Provide the [X, Y] coordinate of the cell's center where the given text is located.  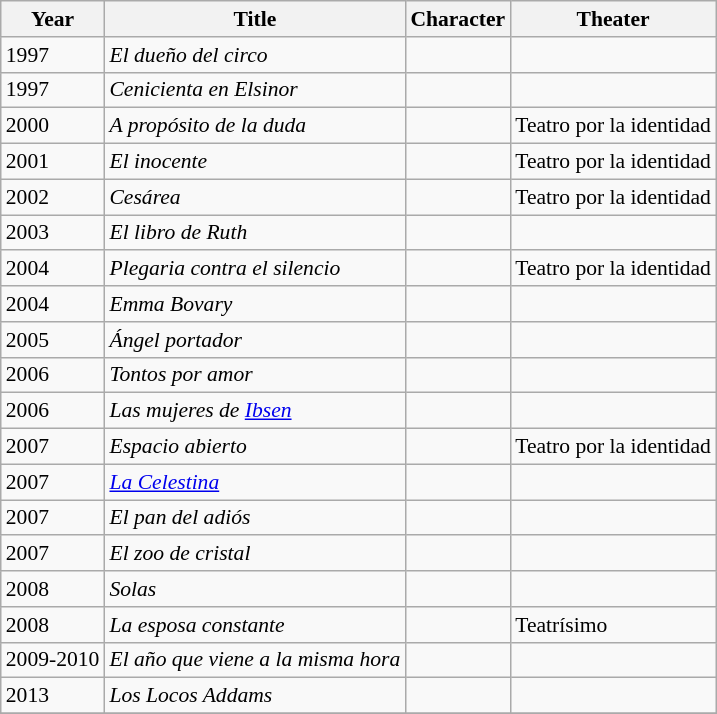
2003 [53, 233]
El dueño del circo [254, 55]
Las mujeres de Ibsen [254, 411]
Teatrísimo [613, 625]
El pan del adiós [254, 518]
Plegaria contra el silencio [254, 269]
El inocente [254, 162]
El libro de Ruth [254, 233]
Solas [254, 589]
Tontos por amor [254, 375]
El año que viene a la misma hora [254, 660]
A propósito de la duda [254, 126]
2001 [53, 162]
Theater [613, 19]
La Celestina [254, 482]
Los Locos Addams [254, 696]
Year [53, 19]
Cesárea [254, 197]
El zoo de cristal [254, 554]
Character [458, 19]
2002 [53, 197]
Ángel portador [254, 340]
Emma Bovary [254, 304]
Cenicienta en Elsinor [254, 90]
La esposa constante [254, 625]
Espacio abierto [254, 447]
2009-2010 [53, 660]
2005 [53, 340]
Title [254, 19]
2013 [53, 696]
2000 [53, 126]
